Provide the [X, Y] coordinate of the cell's center where the given text is located.  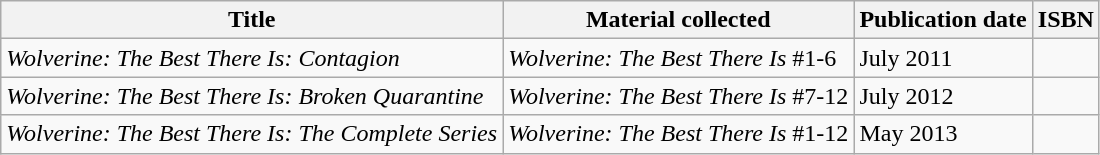
Wolverine: The Best There Is #1-6 [678, 58]
Wolverine: The Best There Is #7-12 [678, 96]
July 2011 [943, 58]
Wolverine: The Best There Is: Contagion [252, 58]
May 2013 [943, 134]
Publication date [943, 20]
Title [252, 20]
Wolverine: The Best There Is: The Complete Series [252, 134]
Wolverine: The Best There Is #1-12 [678, 134]
Wolverine: The Best There Is: Broken Quarantine [252, 96]
ISBN [1066, 20]
Material collected [678, 20]
July 2012 [943, 96]
